Extract the (x, y) coordinate from the center of the cell holding the provided text.  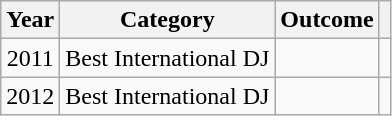
Year (30, 20)
Outcome (327, 20)
2011 (30, 58)
Category (168, 20)
2012 (30, 96)
